Scan for the cell matching the given text and deliver its (X, Y) coordinate at center. 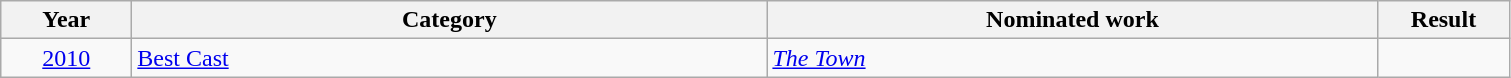
2010 (66, 58)
Best Cast (450, 58)
The Town (1072, 58)
Year (66, 20)
Category (450, 20)
Result (1444, 20)
Nominated work (1072, 20)
